Detect which cell encompasses the target text, then output its [X, Y] center coordinate. 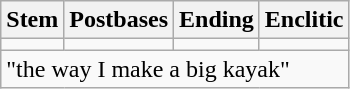
"the way I make a big kayak" [175, 69]
Stem [32, 20]
Enclitic [304, 20]
Postbases [119, 20]
Ending [217, 20]
